Determine the [x, y] coordinate at the center of the cell enclosing the given text.  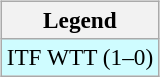
Legend [80, 20]
ITF WTT (1–0) [80, 57]
